Search for the cell housing the specified text and yield its (X, Y) center coordinate. 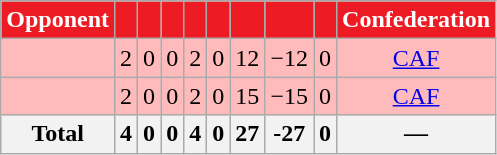
Opponent (58, 20)
27 (248, 134)
Total (58, 134)
12 (248, 58)
— (416, 134)
−15 (290, 96)
Confederation (416, 20)
-27 (290, 134)
−12 (290, 58)
15 (248, 96)
